Return the (X, Y) coordinate for the center point of the cell that contains the specified text.  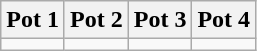
Pot 4 (224, 20)
Pot 2 (96, 20)
Pot 1 (33, 20)
Pot 3 (160, 20)
